Scan for the cell matching the given text and deliver its [X, Y] coordinate at center. 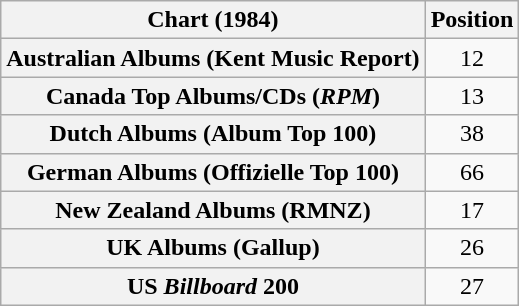
Canada Top Albums/CDs (RPM) [213, 96]
US Billboard 200 [213, 286]
12 [472, 58]
German Albums (Offizielle Top 100) [213, 172]
New Zealand Albums (RMNZ) [213, 210]
Chart (1984) [213, 20]
17 [472, 210]
Dutch Albums (Album Top 100) [213, 134]
26 [472, 248]
UK Albums (Gallup) [213, 248]
13 [472, 96]
38 [472, 134]
Position [472, 20]
66 [472, 172]
Australian Albums (Kent Music Report) [213, 58]
27 [472, 286]
